Return [x, y] of the center of cell containing provided text 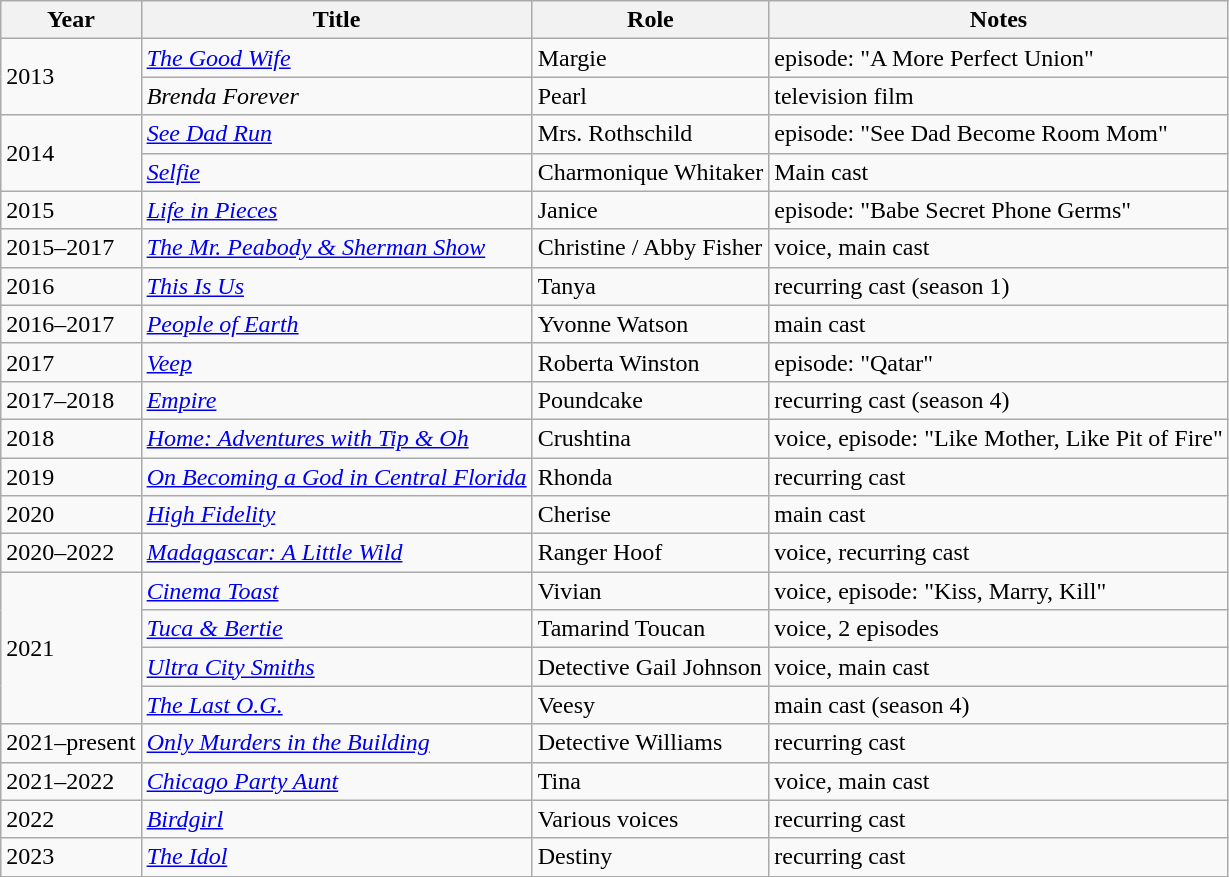
2021–2022 [71, 781]
2016–2017 [71, 324]
2016 [71, 286]
episode: "Qatar" [999, 362]
2020 [71, 515]
2020–2022 [71, 553]
High Fidelity [336, 515]
Notes [999, 20]
2014 [71, 153]
The Idol [336, 857]
television film [999, 96]
Detective Gail Johnson [650, 667]
Veep [336, 362]
Title [336, 20]
Ultra City Smiths [336, 667]
2018 [71, 438]
main cast (season 4) [999, 705]
On Becoming a God in Central Florida [336, 477]
2015–2017 [71, 248]
Christine / Abby Fisher [650, 248]
Brenda Forever [336, 96]
Destiny [650, 857]
episode: "Babe Secret Phone Germs" [999, 210]
Various voices [650, 819]
Charmonique Whitaker [650, 172]
Tuca & Bertie [336, 629]
Cinema Toast [336, 591]
Cherise [650, 515]
2017–2018 [71, 400]
Poundcake [650, 400]
Life in Pieces [336, 210]
Pearl [650, 96]
2021–present [71, 743]
Tamarind Toucan [650, 629]
recurring cast (season 4) [999, 400]
2013 [71, 77]
episode: "See Dad Become Room Mom" [999, 134]
Chicago Party Aunt [336, 781]
episode: "A More Perfect Union" [999, 58]
Madagascar: A Little Wild [336, 553]
Tanya [650, 286]
Yvonne Watson [650, 324]
2023 [71, 857]
The Mr. Peabody & Sherman Show [336, 248]
Crushtina [650, 438]
voice, 2 episodes [999, 629]
Veesy [650, 705]
recurring cast (season 1) [999, 286]
See Dad Run [336, 134]
2022 [71, 819]
People of Earth [336, 324]
Birdgirl [336, 819]
Empire [336, 400]
Roberta Winston [650, 362]
Ranger Hoof [650, 553]
2019 [71, 477]
Margie [650, 58]
2015 [71, 210]
This Is Us [336, 286]
Role [650, 20]
Main cast [999, 172]
Vivian [650, 591]
Tina [650, 781]
Janice [650, 210]
Year [71, 20]
voice, recurring cast [999, 553]
The Good Wife [336, 58]
The Last O.G. [336, 705]
Home: Adventures with Tip & Oh [336, 438]
Selfie [336, 172]
voice, episode: "Like Mother, Like Pit of Fire" [999, 438]
2017 [71, 362]
Detective Williams [650, 743]
2021 [71, 648]
Mrs. Rothschild [650, 134]
Rhonda [650, 477]
Only Murders in the Building [336, 743]
voice, episode: "Kiss, Marry, Kill" [999, 591]
